For the text-containing cell, return its midpoint in (X, Y) coordinate format. 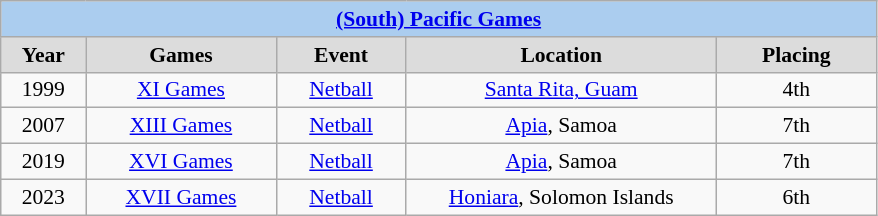
6th (796, 197)
Placing (796, 55)
Event (341, 55)
XVII Games (181, 197)
XIII Games (181, 126)
4th (796, 90)
2019 (44, 162)
Year (44, 55)
Santa Rita, Guam (561, 90)
XI Games (181, 90)
Games (181, 55)
(South) Pacific Games (439, 19)
2007 (44, 126)
XVI Games (181, 162)
2023 (44, 197)
Honiara, Solomon Islands (561, 197)
Location (561, 55)
1999 (44, 90)
